Return the (X, Y) coordinate for the center point of the cell that contains the specified text.  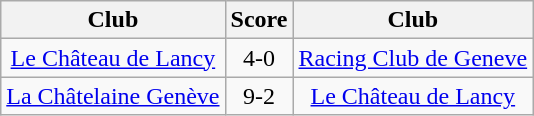
Score (259, 20)
9-2 (259, 96)
4-0 (259, 58)
La Châtelaine Genève (113, 96)
Racing Club de Geneve (413, 58)
